For the text-containing cell, return its midpoint in [X, Y] coordinate format. 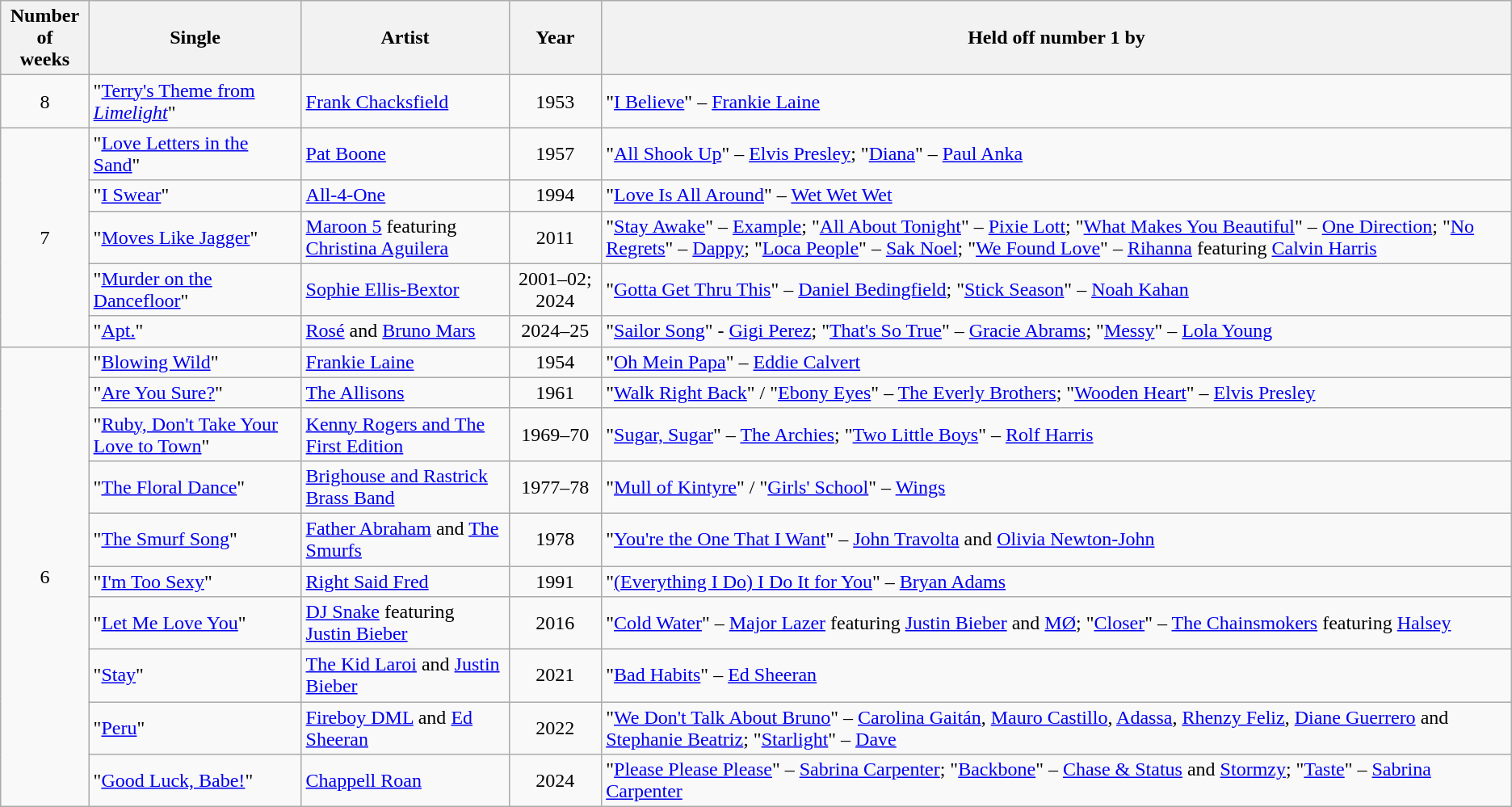
2024 [556, 780]
1969–70 [556, 435]
"(Everything I Do) I Do It for You" – Bryan Adams [1056, 581]
1991 [556, 581]
1961 [556, 393]
Single [195, 38]
The Allisons [405, 393]
2024–25 [556, 331]
Chappell Roan [405, 780]
"Ruby, Don't Take Your Love to Town" [195, 435]
2016 [556, 624]
"All Shook Up" – Elvis Presley; "Diana" – Paul Anka [1056, 153]
"Are You Sure?" [195, 393]
Artist [405, 38]
"Mull of Kintyre" / "Girls' School" – Wings [1056, 486]
"Walk Right Back" / "Ebony Eyes" – The Everly Brothers; "Wooden Heart" – Elvis Presley [1056, 393]
"Good Luck, Babe!" [195, 780]
"Gotta Get Thru This" – Daniel Bedingfield; "Stick Season" – Noah Kahan [1056, 289]
"Cold Water" – Major Lazer featuring Justin Bieber and MØ; "Closer" – The Chainsmokers featuring Halsey [1056, 624]
Fireboy DML and Ed Sheeran [405, 729]
"I Believe" – Frankie Laine [1056, 102]
Year [556, 38]
"Stay" [195, 675]
"Moves Like Jagger" [195, 237]
2011 [556, 237]
"Please Please Please" – Sabrina Carpenter; "Backbone" – Chase & Status and Stormzy; "Taste" – Sabrina Carpenter [1056, 780]
7 [45, 237]
Father Abraham and The Smurfs [405, 540]
8 [45, 102]
Brighouse and Rastrick Brass Band [405, 486]
"Terry's Theme from Limelight" [195, 102]
Right Said Fred [405, 581]
"I Swear" [195, 195]
1957 [556, 153]
Pat Boone [405, 153]
1953 [556, 102]
2022 [556, 729]
Sophie Ellis-Bextor [405, 289]
"We Don't Talk About Bruno" – Carolina Gaitán, Mauro Castillo, Adassa, Rhenzy Feliz, Diane Guerrero and Stephanie Beatriz; "Starlight" – Dave [1056, 729]
"Apt." [195, 331]
All-4-One [405, 195]
DJ Snake featuring Justin Bieber [405, 624]
1978 [556, 540]
"Murder on the Dancefloor" [195, 289]
Frankie Laine [405, 362]
"Love Letters in the Sand" [195, 153]
"You're the One That I Want" – John Travolta and Olivia Newton-John [1056, 540]
The Kid Laroi and Justin Bieber [405, 675]
"Let Me Love You" [195, 624]
"Sugar, Sugar" – The Archies; "Two Little Boys" – Rolf Harris [1056, 435]
"I'm Too Sexy" [195, 581]
Frank Chacksfield [405, 102]
1954 [556, 362]
"Oh Mein Papa" – Eddie Calvert [1056, 362]
"Peru" [195, 729]
Number of weeks [45, 38]
"The Floral Dance" [195, 486]
"The Smurf Song" [195, 540]
Rosé and Bruno Mars [405, 331]
"Blowing Wild" [195, 362]
1977–78 [556, 486]
2001–02; 2024 [556, 289]
6 [45, 577]
Maroon 5 featuring Christina Aguilera [405, 237]
1994 [556, 195]
"Love Is All Around" – Wet Wet Wet [1056, 195]
Kenny Rogers and The First Edition [405, 435]
2021 [556, 675]
Held off number 1 by [1056, 38]
"Sailor Song" - Gigi Perez; "That's So True" – Gracie Abrams; "Messy" – Lola Young [1056, 331]
"Bad Habits" – Ed Sheeran [1056, 675]
